Identify which cell holds the provided text, then report its (X, Y) central coordinate. 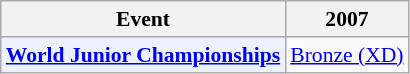
Bronze (XD) (346, 55)
Event (143, 19)
2007 (346, 19)
World Junior Championships (143, 55)
